Find where the given text appears and provide that cell's center as [X, Y] coordinate. 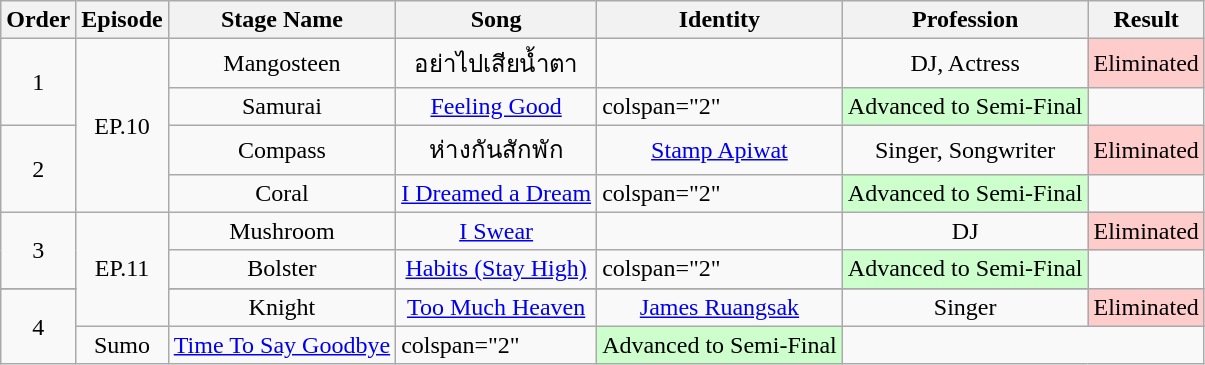
DJ [965, 231]
Mushroom [282, 231]
James Ruangsak [720, 307]
DJ, Actress [965, 64]
Time To Say Goodbye [282, 345]
Episode [122, 20]
Singer, Songwriter [965, 150]
Sumo [122, 345]
Result [1146, 20]
Song [496, 20]
Order [38, 20]
Singer [965, 307]
1 [38, 82]
Samurai [282, 106]
Bolster [282, 269]
Too Much Heaven [496, 307]
Knight [282, 307]
Coral [282, 193]
I Dreamed a Dream [496, 193]
Stage Name [282, 20]
2 [38, 168]
Profession [965, 20]
4 [38, 326]
ห่างกันสักพัก [496, 150]
3 [38, 250]
Feeling Good [496, 106]
อย่าไปเสียน้ำตา [496, 64]
Stamp Apiwat [720, 150]
Mangosteen [282, 64]
Compass [282, 150]
I Swear [496, 231]
Identity [720, 20]
EP.10 [122, 126]
EP.11 [122, 269]
Habits (Stay High) [496, 269]
